Scan for the cell matching the given text and deliver its [X, Y] coordinate at center. 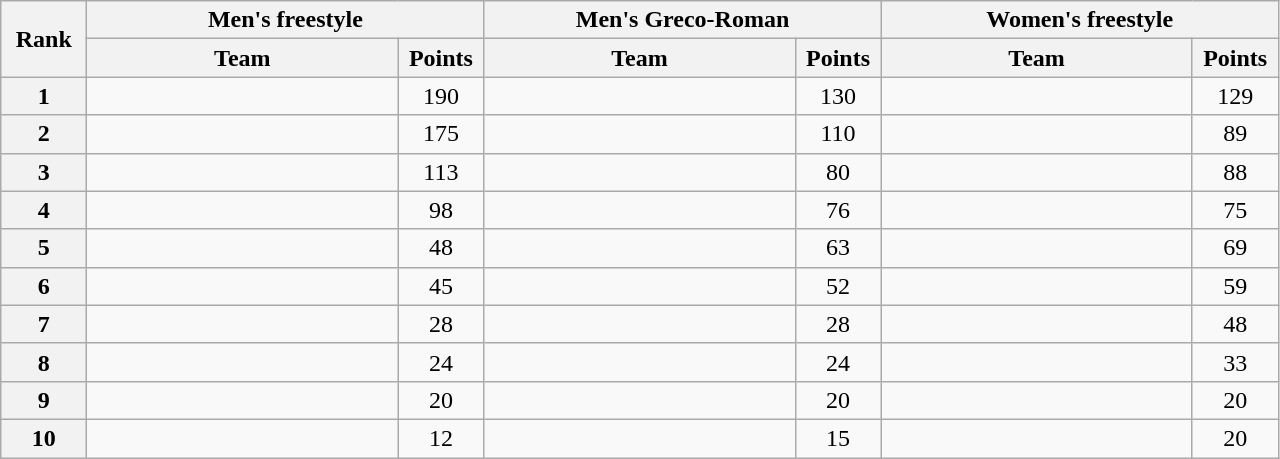
5 [44, 248]
52 [838, 286]
8 [44, 362]
45 [441, 286]
15 [838, 438]
33 [1235, 362]
98 [441, 210]
2 [44, 134]
12 [441, 438]
59 [1235, 286]
88 [1235, 172]
190 [441, 96]
113 [441, 172]
4 [44, 210]
7 [44, 324]
76 [838, 210]
129 [1235, 96]
Men's Greco-Roman [682, 20]
63 [838, 248]
69 [1235, 248]
80 [838, 172]
75 [1235, 210]
3 [44, 172]
Men's freestyle [286, 20]
110 [838, 134]
175 [441, 134]
6 [44, 286]
Women's freestyle [1080, 20]
Rank [44, 39]
9 [44, 400]
10 [44, 438]
130 [838, 96]
89 [1235, 134]
1 [44, 96]
